Output the [X, Y] coordinate of the center of the cell containing the given text.  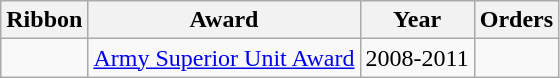
Year [417, 20]
Orders [516, 20]
Ribbon [44, 20]
Award [224, 20]
Army Superior Unit Award [224, 58]
2008-2011 [417, 58]
